From the cell containing the given text, extract its center point as (x, y) coordinate. 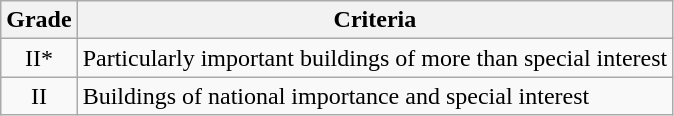
Buildings of national importance and special interest (375, 96)
II* (39, 58)
Criteria (375, 20)
Grade (39, 20)
Particularly important buildings of more than special interest (375, 58)
II (39, 96)
